Detect which cell encompasses the target text, then output its (X, Y) center coordinate. 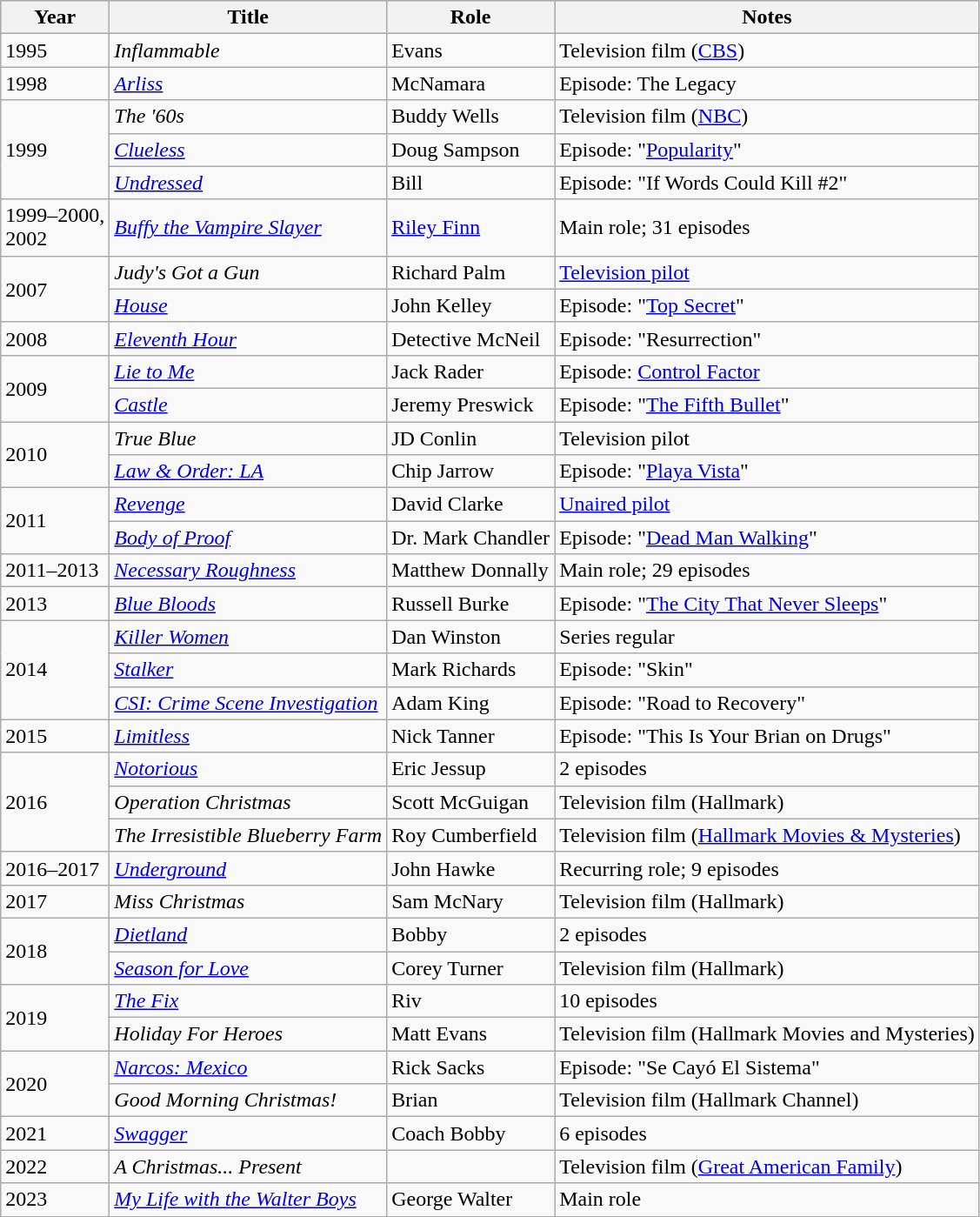
Matthew Donnally (471, 571)
6 episodes (767, 1133)
2015 (56, 736)
Revenge (249, 505)
Jeremy Preswick (471, 405)
Roy Cumberfield (471, 835)
Chip Jarrow (471, 471)
Matt Evans (471, 1034)
Underground (249, 868)
Episode: "Top Secret" (767, 305)
Eleventh Hour (249, 338)
Bobby (471, 934)
Television film (Hallmark Channel) (767, 1100)
Television film (Hallmark Movies and Mysteries) (767, 1034)
Mark Richards (471, 670)
McNamara (471, 84)
Notorious (249, 769)
1999–2000,2002 (56, 228)
Adam King (471, 703)
2011–2013 (56, 571)
Inflammable (249, 50)
2017 (56, 901)
Brian (471, 1100)
Undressed (249, 183)
Clueless (249, 150)
Season for Love (249, 968)
The Fix (249, 1001)
Episode: "Dead Man Walking" (767, 538)
Dietland (249, 934)
2010 (56, 454)
A Christmas... Present (249, 1167)
Lie to Me (249, 371)
Detective McNeil (471, 338)
Episode: The Legacy (767, 84)
2023 (56, 1200)
JD Conlin (471, 438)
Eric Jessup (471, 769)
Body of Proof (249, 538)
Episode: "Resurrection" (767, 338)
2013 (56, 604)
Bill (471, 183)
Nick Tanner (471, 736)
Narcos: Mexico (249, 1067)
Riley Finn (471, 228)
Year (56, 17)
2016–2017 (56, 868)
2009 (56, 388)
Operation Christmas (249, 802)
Swagger (249, 1133)
1999 (56, 150)
Good Morning Christmas! (249, 1100)
Notes (767, 17)
1998 (56, 84)
Richard Palm (471, 272)
George Walter (471, 1200)
Buffy the Vampire Slayer (249, 228)
Recurring role; 9 episodes (767, 868)
Episode: "Se Cayó El Sistema" (767, 1067)
Russell Burke (471, 604)
2022 (56, 1167)
Law & Order: LA (249, 471)
2018 (56, 951)
Doug Sampson (471, 150)
Rick Sacks (471, 1067)
Episode: "Road to Recovery" (767, 703)
Scott McGuigan (471, 802)
My Life with the Walter Boys (249, 1200)
2008 (56, 338)
Episode: "Playa Vista" (767, 471)
Dan Winston (471, 637)
Holiday For Heroes (249, 1034)
Sam McNary (471, 901)
Television film (Great American Family) (767, 1167)
Episode: "The City That Never Sleeps" (767, 604)
The '60s (249, 117)
2014 (56, 670)
Jack Rader (471, 371)
2020 (56, 1084)
Series regular (767, 637)
Riv (471, 1001)
Castle (249, 405)
House (249, 305)
Episode: Control Factor (767, 371)
Episode: "The Fifth Bullet" (767, 405)
Episode: "Popularity" (767, 150)
Coach Bobby (471, 1133)
Episode: "This Is Your Brian on Drugs" (767, 736)
Episode: "If Words Could Kill #2" (767, 183)
Necessary Roughness (249, 571)
Stalker (249, 670)
David Clarke (471, 505)
Title (249, 17)
Role (471, 17)
1995 (56, 50)
2019 (56, 1018)
2011 (56, 521)
2016 (56, 802)
The Irresistible Blueberry Farm (249, 835)
Dr. Mark Chandler (471, 538)
CSI: Crime Scene Investigation (249, 703)
10 episodes (767, 1001)
Television film (Hallmark Movies & Mysteries) (767, 835)
Episode: "Skin" (767, 670)
Buddy Wells (471, 117)
Television film (NBC) (767, 117)
Miss Christmas (249, 901)
Judy's Got a Gun (249, 272)
True Blue (249, 438)
2007 (56, 289)
Limitless (249, 736)
Blue Bloods (249, 604)
Unaired pilot (767, 505)
Television film (CBS) (767, 50)
Killer Women (249, 637)
Arliss (249, 84)
Evans (471, 50)
John Kelley (471, 305)
John Hawke (471, 868)
2021 (56, 1133)
Main role; 31 episodes (767, 228)
Main role (767, 1200)
Main role; 29 episodes (767, 571)
Corey Turner (471, 968)
